Provide the [x, y] coordinate of the cell's center where the given text is located.  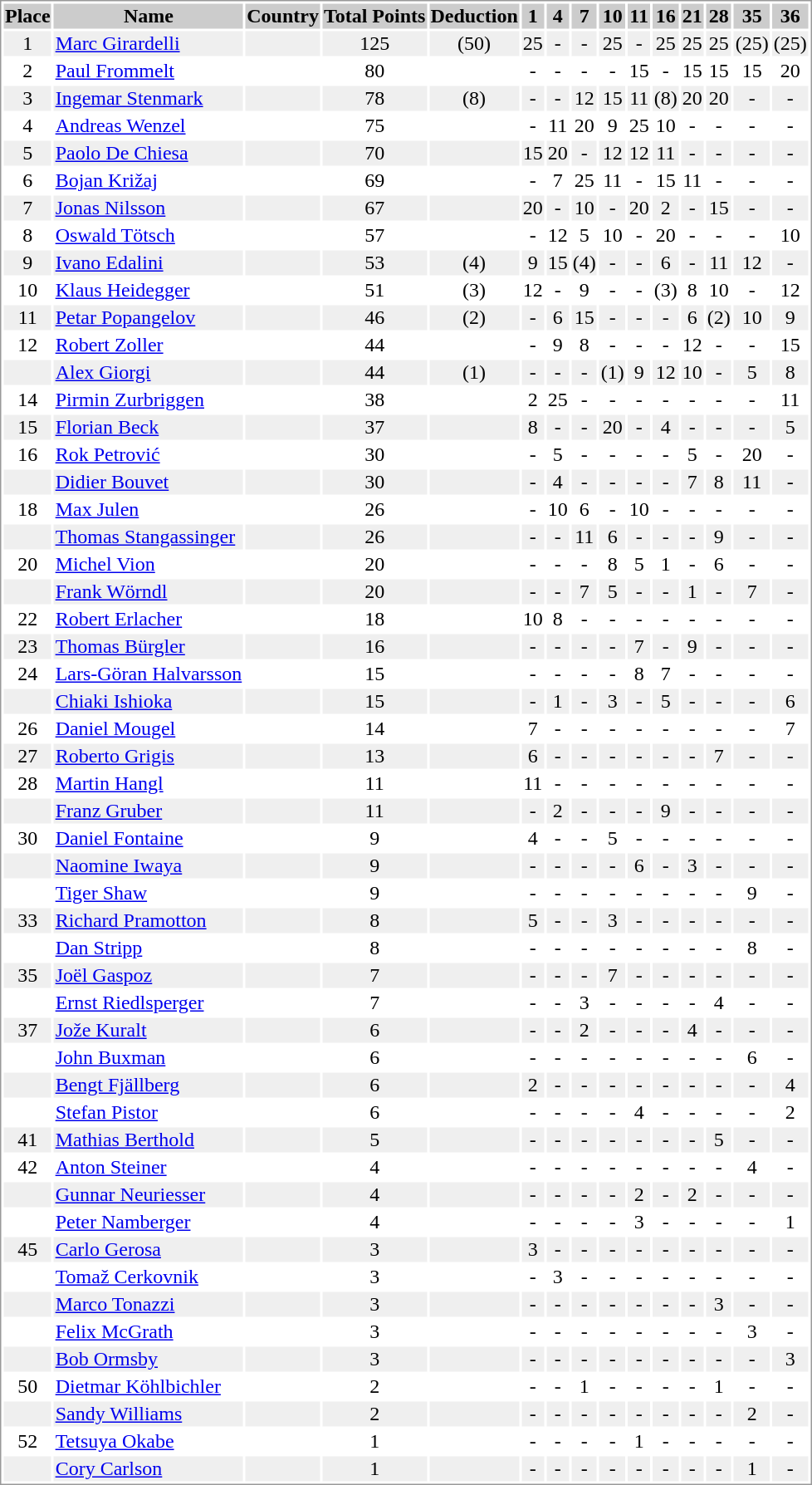
Michel Vion [149, 564]
Richard Pramotton [149, 921]
69 [374, 180]
Thomas Bürgler [149, 647]
Bob Ormsby [149, 1360]
Roberto Grigis [149, 757]
John Buxman [149, 1057]
46 [374, 318]
Dan Stripp [149, 948]
Thomas Stangassinger [149, 537]
Anton Steiner [149, 1167]
(50) [474, 44]
38 [374, 399]
Stefan Pistor [149, 1112]
Klaus Heidegger [149, 290]
Florian Beck [149, 428]
45 [27, 1250]
Oswald Tötsch [149, 235]
51 [374, 290]
Joël Gaspoz [149, 976]
Frank Wörndl [149, 592]
Marco Tonazzi [149, 1305]
24 [27, 674]
52 [27, 1441]
22 [27, 619]
23 [27, 647]
Sandy Williams [149, 1414]
57 [374, 235]
Andreas Wenzel [149, 125]
41 [27, 1140]
Tomaž Cerkovnik [149, 1277]
Pirmin Zurbriggen [149, 399]
Chiaki Ishioka [149, 702]
Robert Erlacher [149, 619]
Jože Kuralt [149, 1031]
Robert Zoller [149, 345]
Marc Girardelli [149, 44]
27 [27, 757]
Bojan Križaj [149, 180]
Ingemar Stenmark [149, 99]
Rok Petrović [149, 454]
Mathias Berthold [149, 1140]
Name [149, 16]
Martin Hangl [149, 783]
Felix McGrath [149, 1331]
Ernst Riedlsperger [149, 1002]
78 [374, 99]
Peter Namberger [149, 1222]
Tetsuya Okabe [149, 1441]
Max Julen [149, 509]
Franz Gruber [149, 811]
80 [374, 71]
Bengt Fjällberg [149, 1086]
Gunnar Neuriesser [149, 1195]
Total Points [374, 16]
Daniel Mougel [149, 728]
50 [27, 1386]
125 [374, 44]
Paul Frommelt [149, 71]
Ivano Edalini [149, 263]
Alex Giorgi [149, 373]
Naomine Iwaya [149, 866]
Place [27, 16]
Didier Bouvet [149, 483]
Country [283, 16]
Petar Popangelov [149, 318]
36 [790, 16]
13 [374, 757]
Lars-Göran Halvarsson [149, 674]
Deduction [474, 16]
53 [374, 263]
67 [374, 208]
Cory Carlson [149, 1469]
75 [374, 125]
Dietmar Köhlbichler [149, 1386]
Daniel Fontaine [149, 838]
Paolo De Chiesa [149, 154]
33 [27, 921]
21 [692, 16]
42 [27, 1167]
70 [374, 154]
Carlo Gerosa [149, 1250]
Jonas Nilsson [149, 208]
Tiger Shaw [149, 893]
